From the cell containing the given text, extract its center point as (X, Y) coordinate. 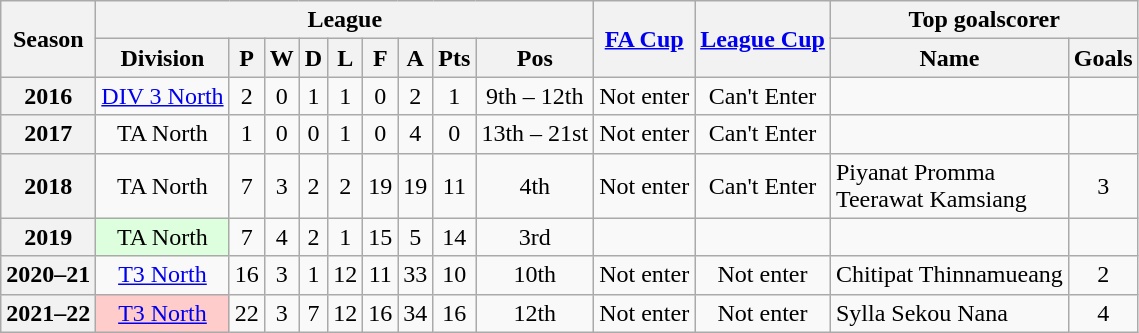
2020–21 (48, 275)
Pos (535, 58)
5 (416, 237)
34 (416, 313)
D (313, 58)
Chitipat Thinnamueang (949, 275)
2021–22 (48, 313)
22 (246, 313)
14 (454, 237)
2018 (48, 186)
3rd (535, 237)
League Cup (763, 39)
4th (535, 186)
33 (416, 275)
Top goalscorer (984, 20)
Piyanat PrommaTeerawat Kamsiang (949, 186)
13th – 21st (535, 134)
2017 (48, 134)
2016 (48, 96)
A (416, 58)
2019 (48, 237)
P (246, 58)
FA Cup (644, 39)
Pts (454, 58)
L (346, 58)
12th (535, 313)
Goals (1103, 58)
9th – 12th (535, 96)
Season (48, 39)
League (345, 20)
F (380, 58)
Division (162, 58)
15 (380, 237)
10 (454, 275)
DIV 3 North (162, 96)
W (282, 58)
Sylla Sekou Nana (949, 313)
Name (949, 58)
10th (535, 275)
